Return the (X, Y) coordinate for the center point of the cell that contains the specified text.  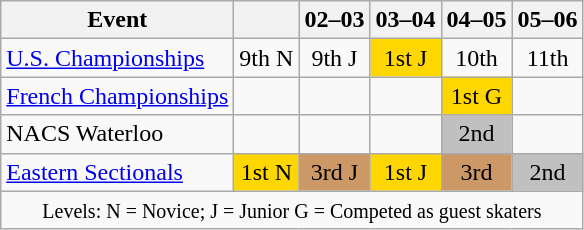
NACS Waterloo (118, 134)
02–03 (334, 20)
Levels: N = Novice; J = Junior G = Competed as guest skaters (292, 210)
11th (548, 58)
10th (476, 58)
05–06 (548, 20)
French Championships (118, 96)
Eastern Sectionals (118, 172)
03–04 (406, 20)
3rd J (334, 172)
Event (118, 20)
1st G (476, 96)
9th J (334, 58)
04–05 (476, 20)
3rd (476, 172)
U.S. Championships (118, 58)
1st N (266, 172)
9th N (266, 58)
